Return [x, y] of the center of cell containing provided text 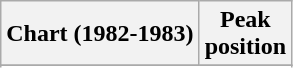
Peakposition [245, 34]
Chart (1982-1983) [100, 34]
